Return (X, Y) of the center of cell containing provided text 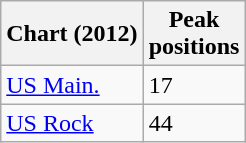
US Rock (72, 123)
17 (194, 85)
44 (194, 123)
Peakpositions (194, 34)
Chart (2012) (72, 34)
US Main. (72, 85)
